Detect which cell encompasses the target text, then output its [x, y] center coordinate. 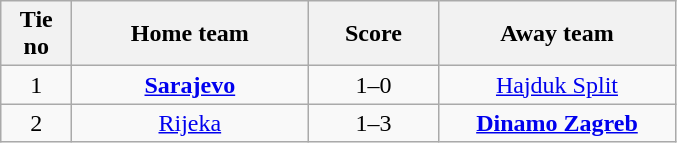
Dinamo Zagreb [557, 123]
Tie no [36, 34]
Hajduk Split [557, 85]
1 [36, 85]
2 [36, 123]
Score [374, 34]
Sarajevo [190, 85]
1–3 [374, 123]
1–0 [374, 85]
Away team [557, 34]
Home team [190, 34]
Rijeka [190, 123]
